Output the [x, y] coordinate of the center of the cell containing the given text.  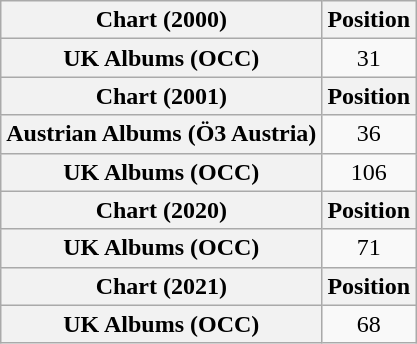
Chart (2000) [162, 20]
Chart (2001) [162, 96]
Chart (2021) [162, 286]
71 [369, 248]
68 [369, 324]
Austrian Albums (Ö3 Austria) [162, 134]
106 [369, 172]
31 [369, 58]
Chart (2020) [162, 210]
36 [369, 134]
